Extract the [X, Y] coordinate from the center of the cell holding the provided text.  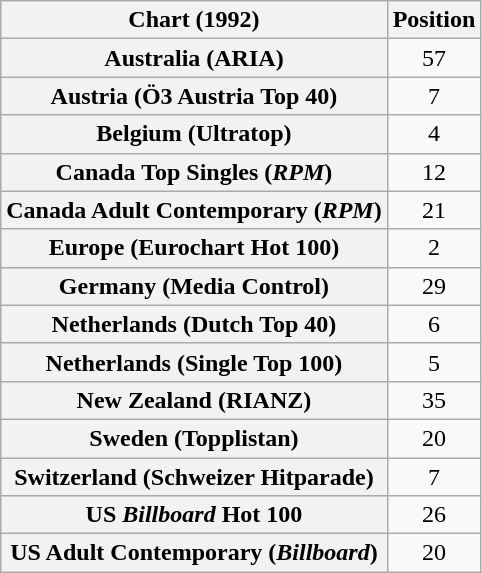
35 [434, 400]
12 [434, 172]
US Adult Contemporary (Billboard) [194, 553]
Netherlands (Single Top 100) [194, 362]
Sweden (Topplistan) [194, 438]
21 [434, 210]
6 [434, 324]
Canada Top Singles (RPM) [194, 172]
Position [434, 20]
57 [434, 58]
29 [434, 286]
US Billboard Hot 100 [194, 515]
Canada Adult Contemporary (RPM) [194, 210]
Germany (Media Control) [194, 286]
Netherlands (Dutch Top 40) [194, 324]
26 [434, 515]
5 [434, 362]
Austria (Ö3 Austria Top 40) [194, 96]
4 [434, 134]
Australia (ARIA) [194, 58]
Chart (1992) [194, 20]
2 [434, 248]
Switzerland (Schweizer Hitparade) [194, 477]
Europe (Eurochart Hot 100) [194, 248]
Belgium (Ultratop) [194, 134]
New Zealand (RIANZ) [194, 400]
